Determine the (X, Y) coordinate at the center of the cell enclosing the given text.  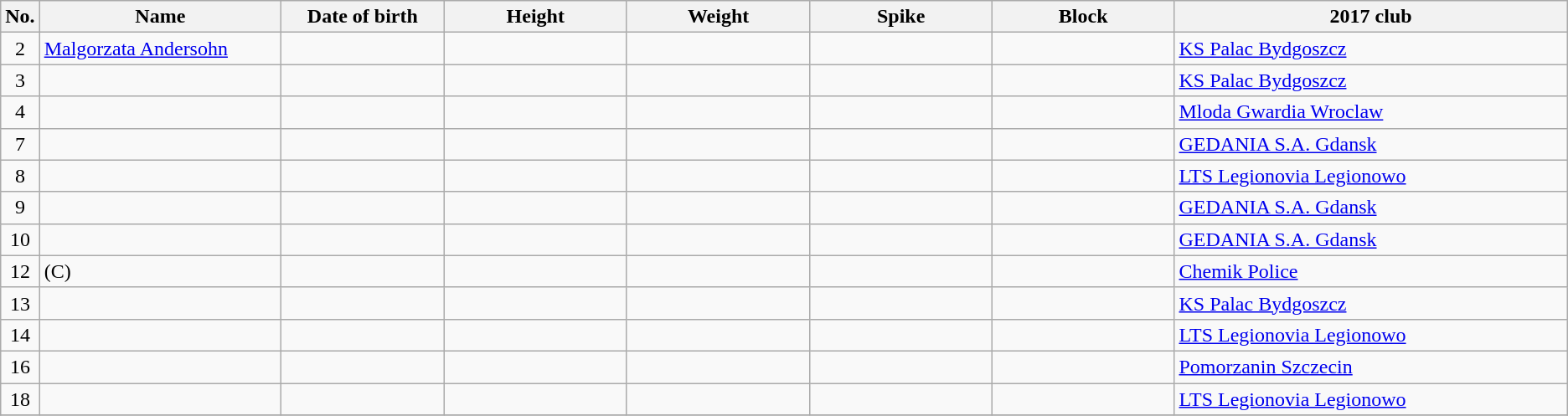
16 (20, 367)
Name (160, 17)
No. (20, 17)
10 (20, 239)
Malgorzata Andersohn (160, 49)
3 (20, 80)
Spike (901, 17)
9 (20, 208)
Chemik Police (1370, 271)
(C) (160, 271)
4 (20, 112)
13 (20, 303)
Pomorzanin Szczecin (1370, 367)
2 (20, 49)
14 (20, 335)
Date of birth (362, 17)
18 (20, 399)
7 (20, 144)
Weight (718, 17)
12 (20, 271)
8 (20, 176)
2017 club (1370, 17)
Mloda Gwardia Wroclaw (1370, 112)
Block (1083, 17)
Height (535, 17)
